For the text-containing cell, return its midpoint in (X, Y) coordinate format. 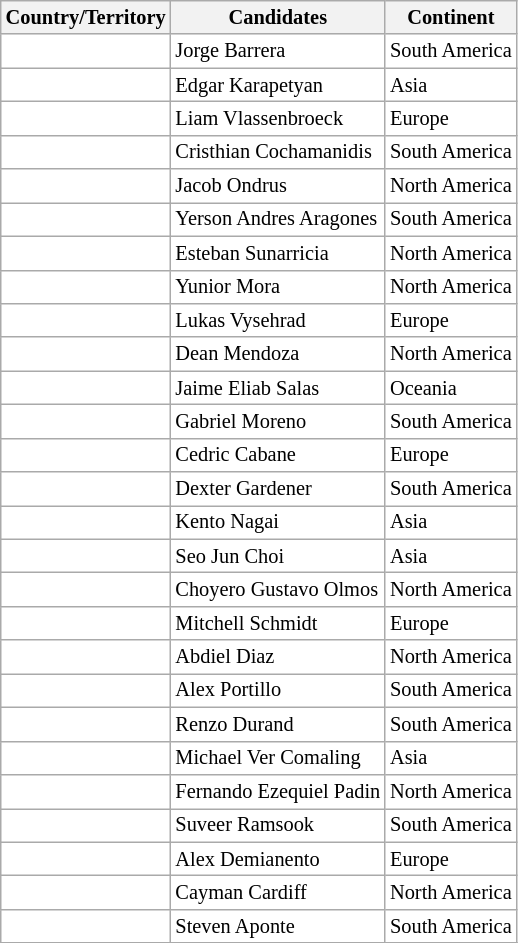
Lukas Vysehrad (278, 320)
Dean Mendoza (278, 354)
Steven Aponte (278, 926)
Dexter Gardener (278, 489)
Suveer Ramsook (278, 825)
Jacob Ondrus (278, 186)
Fernando Ezequiel Padin (278, 791)
Alex Portillo (278, 690)
Alex Demianento (278, 859)
Mitchell Schmidt (278, 623)
Country/Territory (86, 17)
Candidates (278, 17)
Esteban Sunarricia (278, 253)
Abdiel Diaz (278, 657)
Oceania (450, 388)
Jaime Eliab Salas (278, 388)
Kento Nagai (278, 522)
Cayman Cardiff (278, 892)
Cedric Cabane (278, 455)
Cristhian Cochamanidis (278, 152)
Yunior Mora (278, 287)
Choyero Gustavo Olmos (278, 589)
Edgar Karapetyan (278, 85)
Continent (450, 17)
Renzo Durand (278, 724)
Seo Jun Choi (278, 556)
Michael Ver Comaling (278, 758)
Jorge Barrera (278, 51)
Gabriel Moreno (278, 421)
Yerson Andres Aragones (278, 219)
Liam Vlassenbroeck (278, 118)
